Output the (X, Y) coordinate of the center of the cell containing the given text.  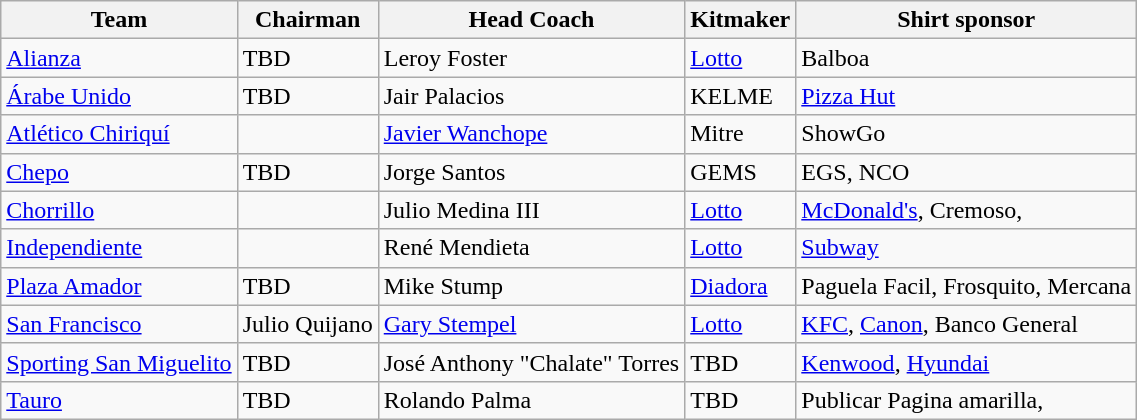
Chairman (308, 20)
Javier Wanchope (531, 134)
Atlético Chiriquí (119, 134)
Kitmaker (740, 20)
Paguela Facil, Frosquito, Mercana (966, 286)
Plaza Amador (119, 286)
Gary Stempel (531, 324)
McDonald's, Cremoso, (966, 210)
KELME (740, 96)
Head Coach (531, 20)
Jair Palacios (531, 96)
Shirt sponsor (966, 20)
René Mendieta (531, 248)
EGS, NCO (966, 172)
José Anthony "Chalate" Torres (531, 362)
GEMS (740, 172)
Mike Stump (531, 286)
Independiente (119, 248)
Sporting San Miguelito (119, 362)
Kenwood, Hyundai (966, 362)
Rolando Palma (531, 400)
ShowGo (966, 134)
Diadora (740, 286)
Leroy Foster (531, 58)
Chorrillo (119, 210)
Subway (966, 248)
Team (119, 20)
Pizza Hut (966, 96)
Árabe Unido (119, 96)
KFC, Canon, Banco General (966, 324)
Balboa (966, 58)
Julio Medina III (531, 210)
Publicar Pagina amarilla, (966, 400)
Mitre (740, 134)
Jorge Santos (531, 172)
San Francisco (119, 324)
Julio Quijano (308, 324)
Chepo (119, 172)
Alianza (119, 58)
Tauro (119, 400)
